Find where the given text appears and provide that cell's center as (x, y) coordinate. 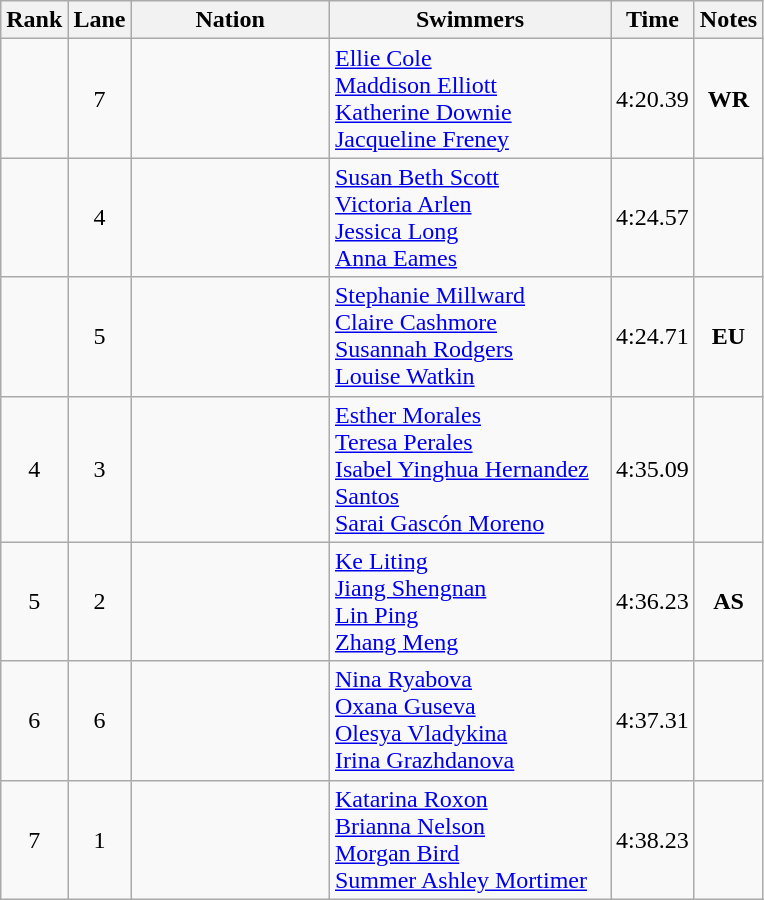
EU (728, 336)
Rank (34, 20)
Stephanie Millward Claire Cashmore Susannah Rodgers Louise Watkin (470, 336)
2 (100, 602)
4:37.31 (653, 720)
WR (728, 98)
Nation (230, 20)
Ke Liting Jiang Shengnan Lin Ping Zhang Meng (470, 602)
Nina Ryabova Oxana Guseva Olesya Vladykina Irina Grazhdanova (470, 720)
4:35.09 (653, 469)
Swimmers (470, 20)
1 (100, 840)
Time (653, 20)
4:20.39 (653, 98)
Lane (100, 20)
4:24.71 (653, 336)
4:38.23 (653, 840)
Ellie Cole Maddison Elliott Katherine Downie Jacqueline Freney (470, 98)
AS (728, 602)
4:24.57 (653, 218)
Notes (728, 20)
Esther Morales Teresa Perales Isabel Yinghua Hernandez Santos Sarai Gascón Moreno (470, 469)
3 (100, 469)
Susan Beth Scott Victoria Arlen Jessica Long Anna Eames (470, 218)
4:36.23 (653, 602)
Katarina Roxon Brianna Nelson Morgan Bird Summer Ashley Mortimer (470, 840)
